Scan for the cell matching the given text and deliver its [x, y] coordinate at center. 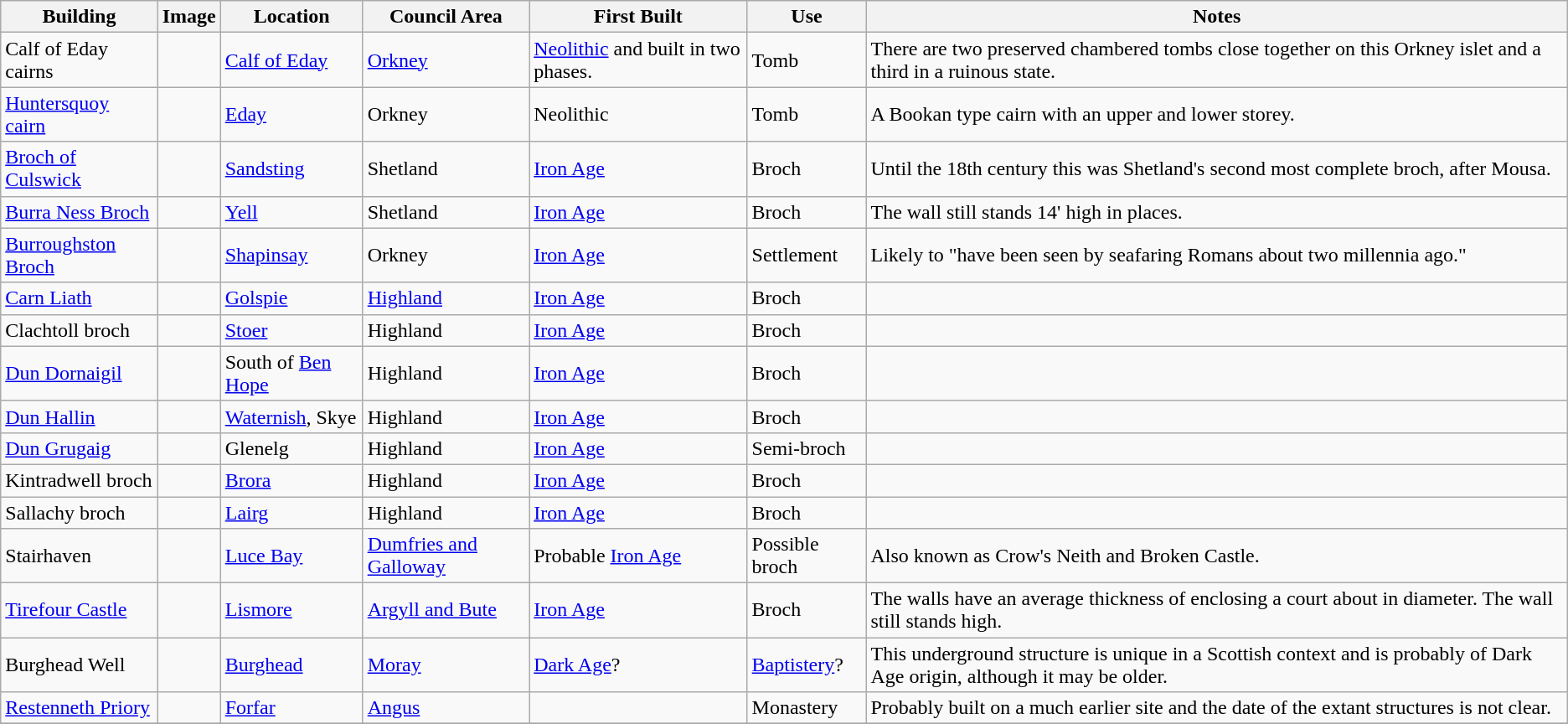
Burghead Well [79, 665]
Carn Liath [79, 298]
Brora [291, 480]
Sallachy broch [79, 512]
Stoer [291, 330]
Shapinsay [291, 255]
The walls have an average thickness of enclosing a court about in diameter. The wall still stands high. [1216, 610]
Forfar [291, 708]
Neolithic and built in two phases. [638, 60]
First Built [638, 17]
Eday [291, 114]
Dumfries and Galloway [446, 556]
This underground structure is unique in a Scottish context and is probably of Dark Age origin, although it may be older. [1216, 665]
Broch of Culswick [79, 169]
Location [291, 17]
Probably built on a much earlier site and the date of the extant structures is not clear. [1216, 708]
Semi-broch [807, 448]
South of Ben Hope [291, 374]
Sandsting [291, 169]
Neolithic [638, 114]
Lismore [291, 610]
Until the 18th century this was Shetland's second most complete broch, after Mousa. [1216, 169]
Clachtoll broch [79, 330]
Dark Age? [638, 665]
Likely to "have been seen by seafaring Romans about two millennia ago." [1216, 255]
Calf of Eday cairns [79, 60]
Possible broch [807, 556]
Tirefour Castle [79, 610]
Also known as Crow's Neith and Broken Castle. [1216, 556]
Waternish, Skye [291, 416]
Monastery [807, 708]
Glenelg [291, 448]
Angus [446, 708]
Dun Hallin [79, 416]
Probable Iron Age [638, 556]
Council Area [446, 17]
Restenneth Priory [79, 708]
Burghead [291, 665]
Dun Dornaigil [79, 374]
Burroughston Broch [79, 255]
Huntersquoy cairn [79, 114]
Argyll and Bute [446, 610]
Kintradwell broch [79, 480]
Moray [446, 665]
Use [807, 17]
Notes [1216, 17]
Calf of Eday [291, 60]
There are two preserved chambered tombs close together on this Orkney islet and a third in a ruinous state. [1216, 60]
Lairg [291, 512]
Settlement [807, 255]
Burra Ness Broch [79, 212]
Building [79, 17]
Image [189, 17]
The wall still stands 14' high in places. [1216, 212]
Stairhaven [79, 556]
A Bookan type cairn with an upper and lower storey. [1216, 114]
Baptistery? [807, 665]
Yell [291, 212]
Golspie [291, 298]
Luce Bay [291, 556]
Dun Grugaig [79, 448]
